Provide the (X, Y) coordinate of the cell's center where the given text is located.  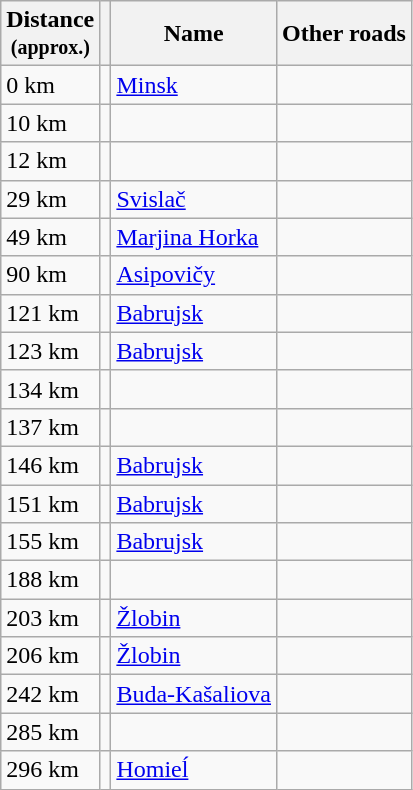
Svislač (194, 199)
Other roads (344, 34)
151 km (50, 503)
Name (194, 34)
155 km (50, 542)
Minsk (194, 85)
242 km (50, 694)
0 km (50, 85)
12 km (50, 161)
134 km (50, 389)
Distance(approx.) (50, 34)
296 km (50, 770)
Buda-Kašaliova (194, 694)
137 km (50, 427)
203 km (50, 618)
188 km (50, 580)
49 km (50, 237)
10 km (50, 123)
206 km (50, 656)
121 km (50, 313)
Homieĺ (194, 770)
123 km (50, 351)
90 km (50, 275)
29 km (50, 199)
Marjina Horka (194, 237)
Asipovičy (194, 275)
146 km (50, 465)
285 km (50, 732)
